Determine the [x, y] coordinate at the center of the cell enclosing the given text.  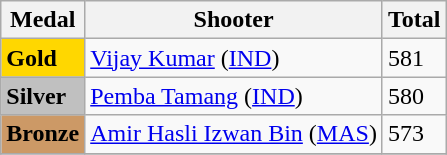
581 [414, 58]
Total [414, 20]
Amir Hasli Izwan Bin (MAS) [234, 134]
Pemba Tamang (IND) [234, 96]
Shooter [234, 20]
Medal [43, 20]
Vijay Kumar (IND) [234, 58]
Gold [43, 58]
573 [414, 134]
Bronze [43, 134]
Silver [43, 96]
580 [414, 96]
